Determine the [x, y] coordinate at the center of the cell enclosing the given text.  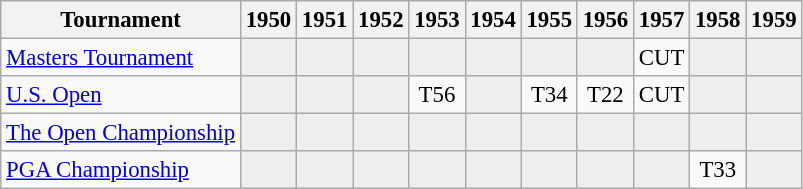
1951 [325, 20]
1953 [437, 20]
T33 [718, 170]
1959 [774, 20]
T56 [437, 95]
T22 [605, 95]
The Open Championship [121, 133]
1956 [605, 20]
PGA Championship [121, 170]
Masters Tournament [121, 58]
1950 [268, 20]
U.S. Open [121, 95]
T34 [549, 95]
1952 [381, 20]
1957 [661, 20]
1954 [493, 20]
1958 [718, 20]
1955 [549, 20]
Tournament [121, 20]
